Find where the given text appears and provide that cell's center as (x, y) coordinate. 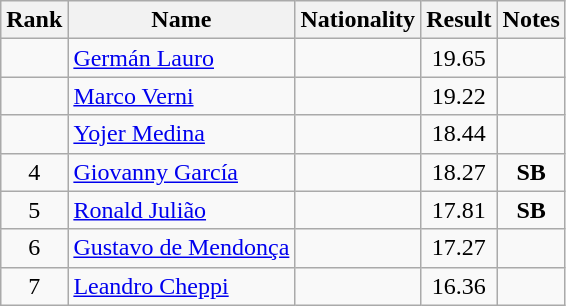
Marco Verni (182, 96)
Result (459, 20)
17.81 (459, 210)
18.27 (459, 172)
6 (34, 248)
Name (182, 20)
7 (34, 286)
Gustavo de Mendonça (182, 248)
Nationality (358, 20)
Giovanny García (182, 172)
18.44 (459, 134)
17.27 (459, 248)
19.22 (459, 96)
Notes (531, 20)
4 (34, 172)
16.36 (459, 286)
Leandro Cheppi (182, 286)
19.65 (459, 58)
Rank (34, 20)
Germán Lauro (182, 58)
5 (34, 210)
Ronald Julião (182, 210)
Yojer Medina (182, 134)
